Search for the cell housing the specified text and yield its (X, Y) center coordinate. 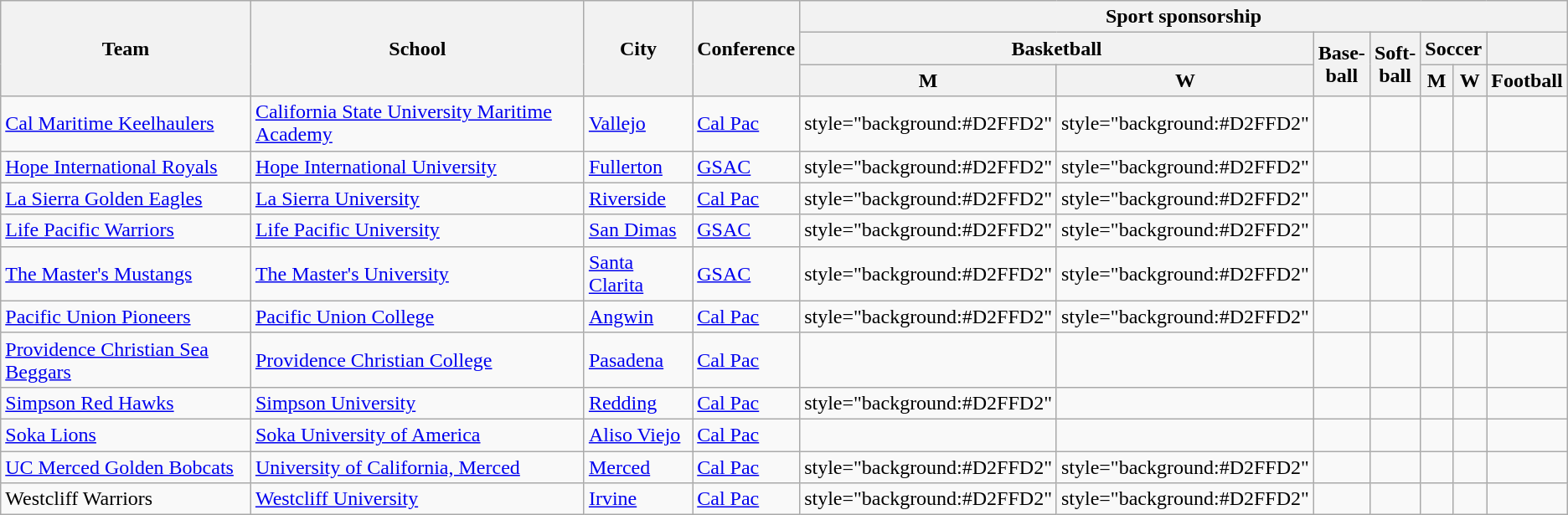
Base-ball (1342, 64)
Simpson University (417, 403)
The Master's University (417, 273)
Soccer (1454, 49)
Sport sponsorship (1184, 17)
School (417, 49)
Hope International University (417, 167)
Merced (638, 466)
Westcliff Warriors (126, 499)
Angwin (638, 317)
Soft-ball (1395, 64)
La Sierra Golden Eagles (126, 198)
Soka University of America (417, 435)
Cal Maritime Keelhaulers (126, 124)
Soka Lions (126, 435)
La Sierra University (417, 198)
Providence Christian College (417, 360)
UC Merced Golden Bobcats (126, 466)
Life Pacific University (417, 230)
San Dimas (638, 230)
The Master's Mustangs (126, 273)
University of California, Merced (417, 466)
Pasadena (638, 360)
Conference (746, 49)
Westcliff University (417, 499)
Simpson Red Hawks (126, 403)
Riverside (638, 198)
California State University Maritime Academy (417, 124)
Providence Christian Sea Beggars (126, 360)
Aliso Viejo (638, 435)
Fullerton (638, 167)
Football (1527, 80)
Basketball (1057, 49)
Pacific Union College (417, 317)
Life Pacific Warriors (126, 230)
Hope International Royals (126, 167)
Irvine (638, 499)
Redding (638, 403)
Santa Clarita (638, 273)
Team (126, 49)
City (638, 49)
Vallejo (638, 124)
Pacific Union Pioneers (126, 317)
